Locate the cell with the specified text and output its (X, Y) center coordinate. 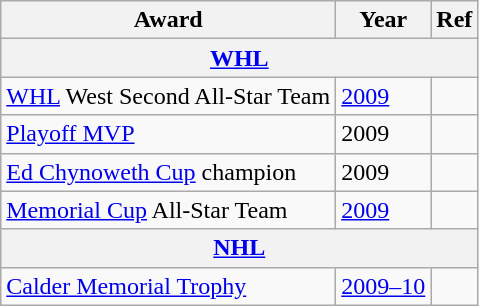
Ed Chynoweth Cup champion (168, 172)
WHL (240, 58)
Award (168, 20)
2009–10 (384, 286)
Playoff MVP (168, 134)
Memorial Cup All-Star Team (168, 210)
WHL West Second All-Star Team (168, 96)
NHL (240, 248)
Ref (454, 20)
Year (384, 20)
Calder Memorial Trophy (168, 286)
